Return [x, y] of the center of cell containing provided text 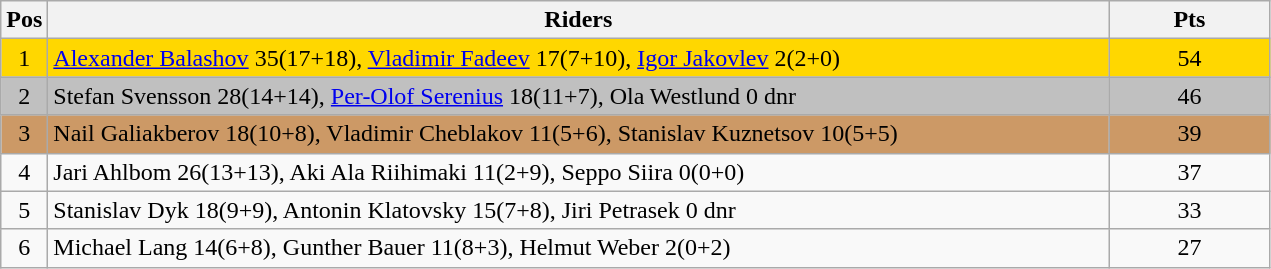
Stanislav Dyk 18(9+9), Antonin Klatovsky 15(7+8), Jiri Petrasek 0 dnr [578, 210]
27 [1190, 248]
Pos [24, 20]
46 [1190, 96]
3 [24, 134]
Jari Ahlbom 26(13+13), Aki Ala Riihimaki 11(2+9), Seppo Siira 0(0+0) [578, 172]
1 [24, 58]
54 [1190, 58]
39 [1190, 134]
Riders [578, 20]
37 [1190, 172]
Stefan Svensson 28(14+14), Per-Olof Serenius 18(11+7), Ola Westlund 0 dnr [578, 96]
4 [24, 172]
6 [24, 248]
Nail Galiakberov 18(10+8), Vladimir Cheblakov 11(5+6), Stanislav Kuznetsov 10(5+5) [578, 134]
Michael Lang 14(6+8), Gunther Bauer 11(8+3), Helmut Weber 2(0+2) [578, 248]
Alexander Balashov 35(17+18), Vladimir Fadeev 17(7+10), Igor Jakovlev 2(2+0) [578, 58]
2 [24, 96]
Pts [1190, 20]
5 [24, 210]
33 [1190, 210]
